Detect which cell encompasses the target text, then output its [X, Y] center coordinate. 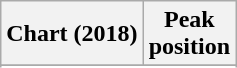
Chart (2018) [72, 34]
Peakposition [189, 34]
